Search for the cell housing the specified text and yield its [x, y] center coordinate. 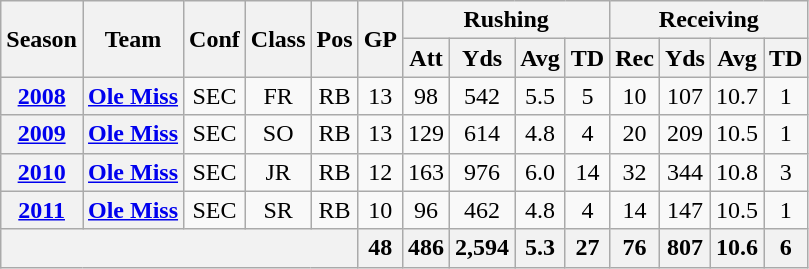
344 [684, 172]
5.5 [540, 96]
JR [278, 172]
Pos [334, 39]
98 [426, 96]
27 [587, 248]
5 [587, 96]
10.6 [736, 248]
107 [684, 96]
96 [426, 210]
5.3 [540, 248]
129 [426, 134]
10.7 [736, 96]
614 [482, 134]
6 [786, 248]
SR [278, 210]
2011 [42, 210]
Season [42, 39]
486 [426, 248]
462 [482, 210]
SO [278, 134]
76 [635, 248]
2009 [42, 134]
Team [132, 39]
163 [426, 172]
Class [278, 39]
Conf [215, 39]
147 [684, 210]
10.8 [736, 172]
2010 [42, 172]
Rushing [506, 20]
Rec [635, 58]
Att [426, 58]
GP [380, 39]
6.0 [540, 172]
807 [684, 248]
542 [482, 96]
3 [786, 172]
Receiving [709, 20]
12 [380, 172]
2,594 [482, 248]
209 [684, 134]
2008 [42, 96]
20 [635, 134]
FR [278, 96]
976 [482, 172]
32 [635, 172]
48 [380, 248]
